Extract the [x, y] coordinate from the center of the cell holding the provided text.  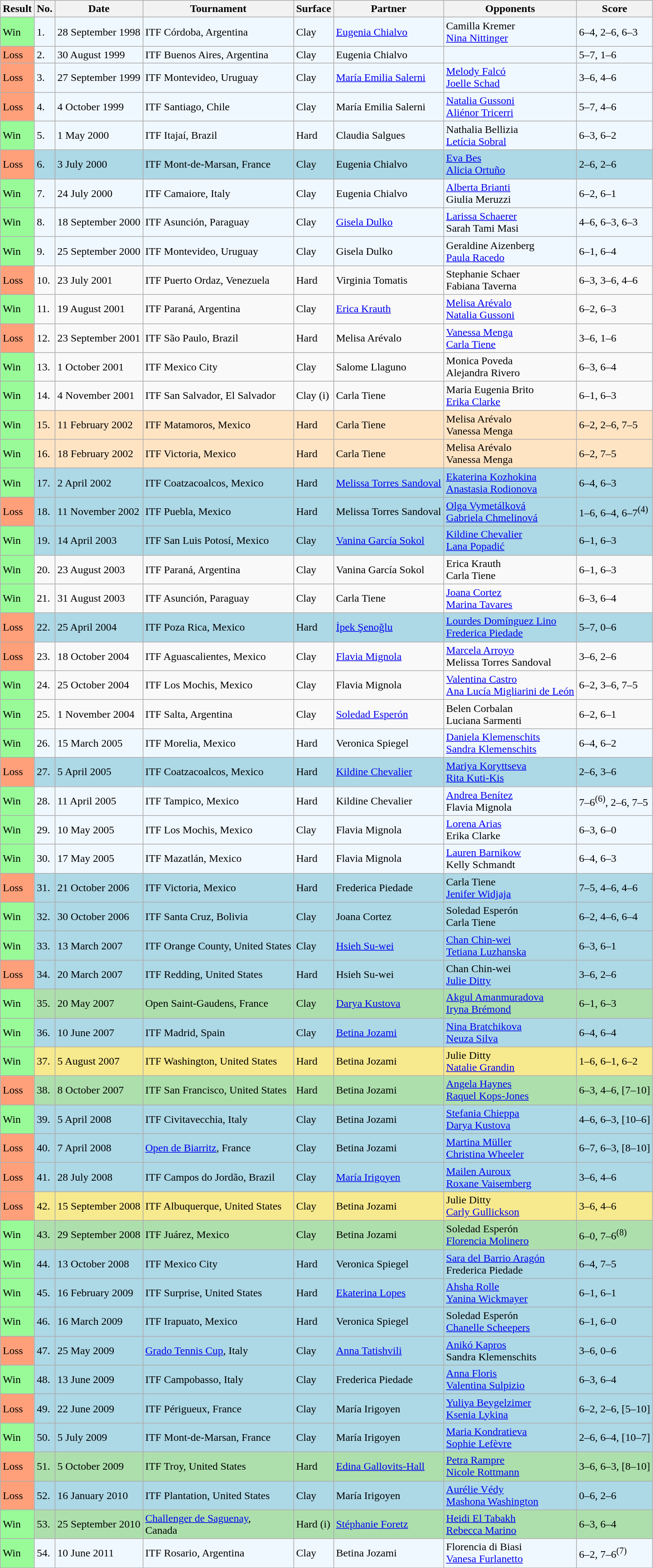
6–2, 2–6, [5–10] [614, 1409]
6–3, 3–6, 4–6 [614, 280]
16 March 2009 [99, 1322]
Darya Kustova [389, 1003]
23 August 2003 [99, 569]
28 September 1998 [99, 32]
ITF Orange County, United States [218, 945]
Monica Poveda Alejandra Rivero [510, 367]
6–2, 7–5 [614, 454]
ITF Santiago, Chile [218, 107]
6–1, 6–0 [614, 1322]
26. [44, 743]
Julie Ditty Carly Gullickson [510, 1206]
30 October 2006 [99, 917]
Tournament [218, 9]
37. [44, 1061]
Anna Floris Valentina Sulpizio [510, 1379]
38. [44, 1090]
6–4, 7–5 [614, 1264]
30 August 1999 [99, 55]
4 November 2001 [99, 396]
7–6(6), 2–6, 7–5 [614, 800]
18 February 2002 [99, 454]
4–6, 6–3, [10–6] [614, 1119]
2–6, 2–6 [614, 165]
0–6, 2–6 [614, 1495]
6–0, 7–6(8) [614, 1234]
Mailen Auroux Roxane Vaisemberg [510, 1177]
ITF San Francisco, United States [218, 1090]
5 October 2009 [99, 1467]
6–1, 6–4 [614, 251]
Soledad Esperón Chanelle Scheepers [510, 1322]
14 April 2003 [99, 541]
Maria Kondratieva Sophie Lefèvre [510, 1437]
5 April 2008 [99, 1119]
Stefania Chieppa Darya Kustova [510, 1119]
10 June 2007 [99, 1033]
23 July 2001 [99, 280]
22 June 2009 [99, 1409]
5. [44, 135]
5–7, 4–6 [614, 107]
44. [44, 1264]
İpek Şenoğlu [389, 627]
Erica Krauth [389, 309]
1. [44, 32]
28 July 2008 [99, 1177]
ITF Poza Rica, Mexico [218, 627]
27 September 1999 [99, 77]
11. [44, 309]
10. [44, 280]
ITF Mazatlán, Mexico [218, 859]
2–6, 6–4, [10–7] [614, 1437]
ITF Périgueux, France [218, 1409]
25 October 2004 [99, 685]
33. [44, 945]
6–2, 3–6, 7–5 [614, 685]
Chan Chin-wei Julie Ditty [510, 975]
31 August 2003 [99, 599]
17 May 2005 [99, 859]
Lauren Barnikow Kelly Schmandt [510, 859]
29. [44, 830]
35. [44, 1003]
25 April 2004 [99, 627]
Stéphanie Foretz [389, 1524]
21 October 2006 [99, 888]
5 July 2009 [99, 1437]
ITF Córdoba, Argentina [218, 32]
Ekaterina Kozhokina Anastasia Rodionova [510, 483]
Mariya Koryttseva Rita Kuti-Kis [510, 772]
ITF Puebla, Mexico [218, 511]
49. [44, 1409]
47. [44, 1351]
ITF Irapuato, Mexico [218, 1322]
Salome Llaguno [389, 367]
1–6, 6–4, 6–7(4) [614, 511]
ITF Santa Cruz, Bolivia [218, 917]
20. [44, 569]
2. [44, 55]
Hard (i) [314, 1524]
Soledad Esperón [389, 714]
Alberta Brianti Giulia Meruzzi [510, 193]
ITF Redding, United States [218, 975]
7–5, 4–6, 4–6 [614, 888]
15 March 2005 [99, 743]
Edina Gallovits-Hall [389, 1467]
ITF Puerto Ordaz, Venezuela [218, 280]
13 March 2007 [99, 945]
4. [44, 107]
13 June 2009 [99, 1379]
ITF Juárez, Mexico [218, 1234]
Clay (i) [314, 396]
Chan Chin-wei Tetiana Luzhanska [510, 945]
16 February 2009 [99, 1293]
13 October 2008 [99, 1264]
Anna Tatishvili [389, 1351]
Joana Cortez Marina Tavares [510, 599]
6–2, 6–3 [614, 309]
53. [44, 1524]
Andrea Benítez Flavia Mignola [510, 800]
ITF Morelia, Mexico [218, 743]
5–7, 1–6 [614, 55]
4–6, 6–3, 6–3 [614, 222]
1 October 2001 [99, 367]
6–2, 4–6, 6–4 [614, 917]
11 November 2002 [99, 511]
Ekaterina Lopes [389, 1293]
ITF Itajaí, Brazil [218, 135]
Open Saint-Gaudens, France [218, 1003]
18 September 2000 [99, 222]
Surface [314, 9]
2 April 2002 [99, 483]
Belen Corbalan Luciana Sarmenti [510, 714]
6–3, 6–1 [614, 945]
10 June 2011 [99, 1553]
27. [44, 772]
28. [44, 800]
6–3, 6–0 [614, 830]
6–4, 6–4 [614, 1033]
6–7, 6–3, [8–10] [614, 1148]
3–6, 1–6 [614, 338]
45. [44, 1293]
ITF Buenos Aires, Argentina [218, 55]
ITF Plantation, United States [218, 1495]
Martina Müller Christina Wheeler [510, 1148]
24. [44, 685]
Nathalia Bellizia Letícia Sobral [510, 135]
Challenger de Saguenay, Canada [218, 1524]
ITF Rosario, Argentina [218, 1553]
25 May 2009 [99, 1351]
42. [44, 1206]
16. [44, 454]
48. [44, 1379]
ITF Troy, United States [218, 1467]
21. [44, 599]
Virginia Tomatis [389, 280]
Melisa Arévalo [389, 338]
Kildine Chevalier Lana Popadić [510, 541]
43. [44, 1234]
Grado Tennis Cup, Italy [218, 1351]
Angela Haynes Raquel Kops-Jones [510, 1090]
18. [44, 511]
14. [44, 396]
ITF Surprise, United States [218, 1293]
4 October 1999 [99, 107]
Petra Rampre Nicole Rottmann [510, 1467]
Score [614, 9]
Melody Falcó Joelle Schad [510, 77]
34. [44, 975]
ITF Tampico, Mexico [218, 800]
23 September 2001 [99, 338]
Erica Krauth Carla Tiene [510, 569]
54. [44, 1553]
ITF Washington, United States [218, 1061]
Partner [389, 9]
Vanessa Menga Carla Tiene [510, 338]
Result [17, 9]
ITF Albuquerque, United States [218, 1206]
Camilla Kremer Nina Nittinger [510, 32]
40. [44, 1148]
Natalia Gussoni Aliénor Tricerri [510, 107]
Eva Bes Alicia Ortuño [510, 165]
10 May 2005 [99, 830]
Joana Cortez [389, 917]
Larissa Schaerer Sarah Tami Masi [510, 222]
Date [99, 9]
Maria Eugenia Brito Erika Clarke [510, 396]
ITF Civitavecchia, Italy [218, 1119]
46. [44, 1322]
Carla Tiene Jenifer Widjaja [510, 888]
Yuliya Beygelzimer Ksenia Lykina [510, 1409]
6–3, 4–6, [7–10] [614, 1090]
30. [44, 859]
20 May 2007 [99, 1003]
Melisa Arévalo Natalia Gussoni [510, 309]
ITF San Luis Potosí, Mexico [218, 541]
3 July 2000 [99, 165]
15. [44, 425]
9. [44, 251]
ITF Matamoros, Mexico [218, 425]
1–6, 6–1, 6–2 [614, 1061]
Stephanie Schaer Fabiana Taverna [510, 280]
25 September 2010 [99, 1524]
Anikó Kapros Sandra Klemenschits [510, 1351]
22. [44, 627]
1 May 2000 [99, 135]
13. [44, 367]
Florencia di Biasi Vanesa Furlanetto [510, 1553]
6–4, 2–6, 6–3 [614, 32]
ITF Aguascalientes, Mexico [218, 656]
6. [44, 165]
Akgul Amanmuradova Iryna Brémond [510, 1003]
6–4, 6–2 [614, 743]
Soledad Esperón Carla Tiene [510, 917]
15 September 2008 [99, 1206]
16 January 2010 [99, 1495]
6–1, 6–1 [614, 1293]
5–7, 0–6 [614, 627]
5 August 2007 [99, 1061]
3. [44, 77]
7 April 2008 [99, 1148]
ITF Madrid, Spain [218, 1033]
51. [44, 1467]
52. [44, 1495]
19 August 2001 [99, 309]
ITF São Paulo, Brazil [218, 338]
Ahsha Rolle Yanina Wickmayer [510, 1293]
50. [44, 1437]
Geraldine Aizenberg Paula Racedo [510, 251]
ITF Salta, Argentina [218, 714]
5 April 2005 [99, 772]
Daniela Klemenschits Sandra Klemenschits [510, 743]
8 October 2007 [99, 1090]
8. [44, 222]
18 October 2004 [99, 656]
Nina Bratchikova Neuza Silva [510, 1033]
20 March 2007 [99, 975]
Sara del Barrio Aragón Frederica Piedade [510, 1264]
24 July 2000 [99, 193]
Claudia Salgues [389, 135]
Marcela Arroyo Melissa Torres Sandoval [510, 656]
32. [44, 917]
36. [44, 1033]
3–6, 0–6 [614, 1351]
12. [44, 338]
Soledad Esperón Florencia Molinero [510, 1234]
ITF Campobasso, Italy [218, 1379]
Heidi El Tabakh Rebecca Marino [510, 1524]
7. [44, 193]
6–2, 2–6, 7–5 [614, 425]
ITF San Salvador, El Salvador [218, 396]
11 February 2002 [99, 425]
1 November 2004 [99, 714]
Lourdes Domínguez Lino Frederica Piedade [510, 627]
Aurélie Védy Mashona Washington [510, 1495]
3–6, 6–3, [8–10] [614, 1467]
19. [44, 541]
ITF Camaiore, Italy [218, 193]
ITF Campos do Jordão, Brazil [218, 1177]
Lorena Arias Erika Clarke [510, 830]
Olga Vymetálková Gabriela Chmelinová [510, 511]
25 September 2000 [99, 251]
23. [44, 656]
Open de Biarritz, France [218, 1148]
39. [44, 1119]
29 September 2008 [99, 1234]
11 April 2005 [99, 800]
41. [44, 1177]
31. [44, 888]
Julie Ditty Natalie Grandin [510, 1061]
No. [44, 9]
2–6, 3–6 [614, 772]
Valentina Castro Ana Lucía Migliarini de León [510, 685]
6–2, 7–6(7) [614, 1553]
17. [44, 483]
Opponents [510, 9]
25. [44, 714]
6–3, 6–2 [614, 135]
